For the text-containing cell, return its midpoint in (x, y) coordinate format. 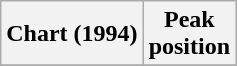
Peakposition (189, 34)
Chart (1994) (72, 34)
